For the text-containing cell, return its midpoint in [x, y] coordinate format. 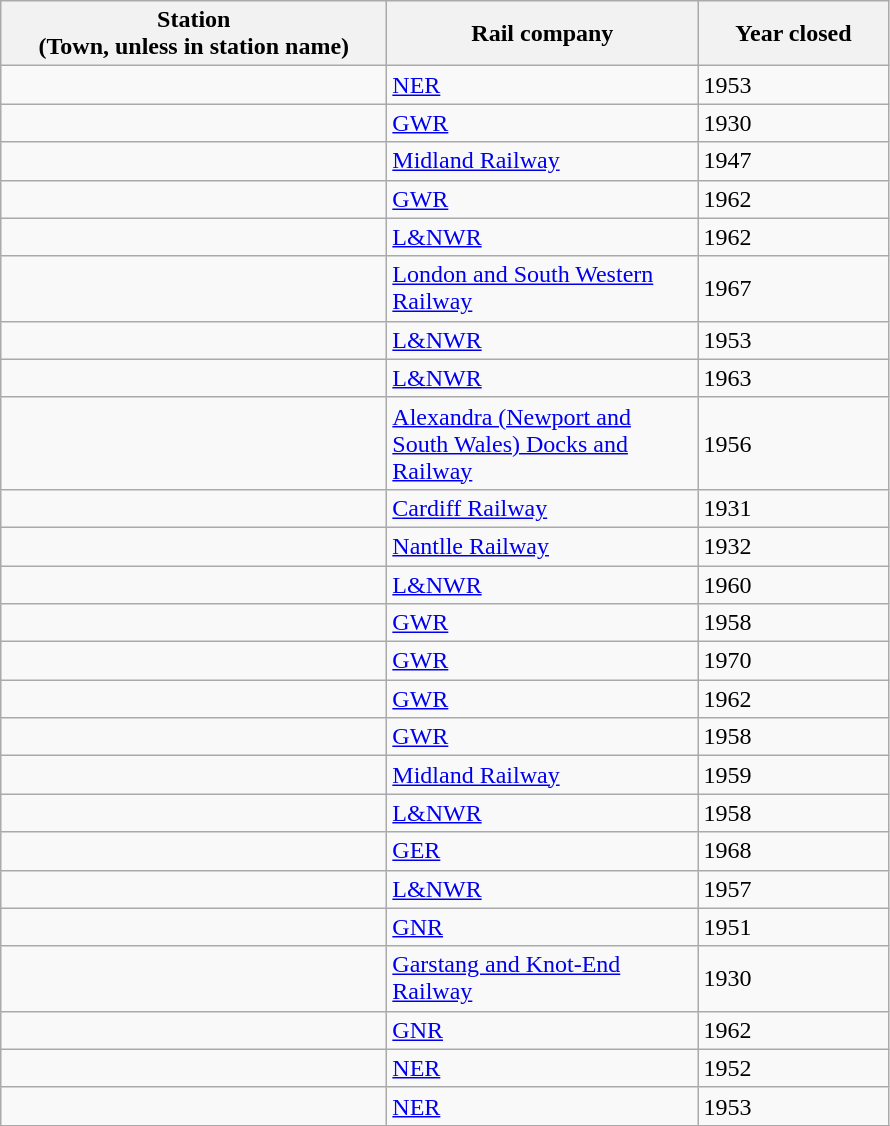
Year closed [794, 34]
GER [542, 851]
Garstang and Knot-End Railway [542, 978]
Station(Town, unless in station name) [194, 34]
1963 [794, 378]
1951 [794, 927]
1970 [794, 661]
1952 [794, 1068]
1968 [794, 851]
London and South Western Railway [542, 288]
Cardiff Railway [542, 508]
1947 [794, 161]
1967 [794, 288]
1957 [794, 889]
Alexandra (Newport and South Wales) Docks and Railway [542, 443]
Rail company [542, 34]
1931 [794, 508]
1960 [794, 585]
Nantlle Railway [542, 546]
1932 [794, 546]
1959 [794, 775]
1956 [794, 443]
